Find where the given text appears and provide that cell's center as (X, Y) coordinate. 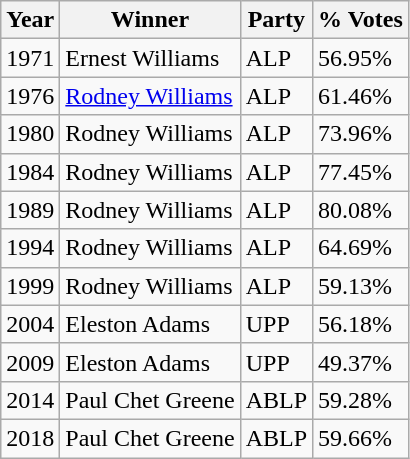
2004 (30, 324)
Party (276, 20)
1976 (30, 96)
% Votes (361, 20)
59.13% (361, 286)
1980 (30, 134)
2009 (30, 362)
73.96% (361, 134)
77.45% (361, 172)
1994 (30, 248)
64.69% (361, 248)
59.28% (361, 400)
2014 (30, 400)
56.95% (361, 58)
2018 (30, 438)
80.08% (361, 210)
1999 (30, 286)
1989 (30, 210)
Year (30, 20)
1984 (30, 172)
Ernest Williams (150, 58)
56.18% (361, 324)
Winner (150, 20)
49.37% (361, 362)
61.46% (361, 96)
59.66% (361, 438)
1971 (30, 58)
